Capture the cell that displays the provided text and extract its (X, Y) central coordinate. 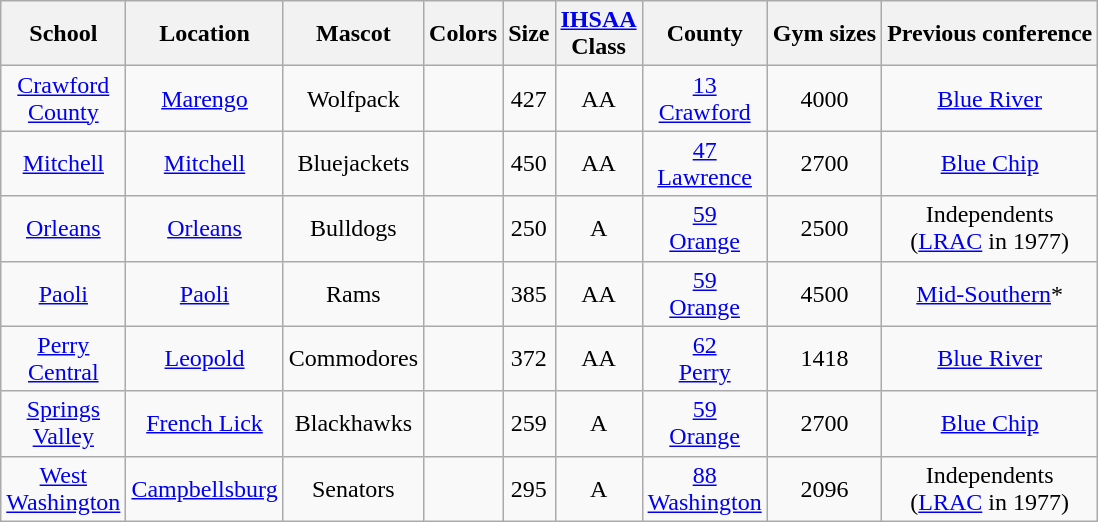
Perry Central (64, 358)
2096 (824, 488)
427 (529, 98)
295 (529, 488)
Bluejackets (353, 164)
Previous conference (990, 34)
Senators (353, 488)
Commodores (353, 358)
Location (204, 34)
Bulldogs (353, 228)
County (704, 34)
88 Washington (704, 488)
1418 (824, 358)
4000 (824, 98)
Campbellsburg (204, 488)
Colors (464, 34)
450 (529, 164)
Leopold (204, 358)
Springs Valley (64, 424)
School (64, 34)
Mascot (353, 34)
Marengo (204, 98)
Crawford County (64, 98)
West Washington (64, 488)
Gym sizes (824, 34)
250 (529, 228)
2500 (824, 228)
259 (529, 424)
47 Lawrence (704, 164)
62 Perry (704, 358)
372 (529, 358)
Rams (353, 294)
Mid-Southern* (990, 294)
13 Crawford (704, 98)
French Lick (204, 424)
Blackhawks (353, 424)
IHSAA Class (598, 34)
385 (529, 294)
Wolfpack (353, 98)
4500 (824, 294)
Size (529, 34)
